Extract the [X, Y] coordinate from the center of the cell holding the provided text.  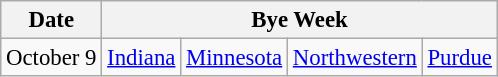
Minnesota [234, 58]
Northwestern [356, 58]
October 9 [52, 58]
Date [52, 20]
Purdue [460, 58]
Bye Week [300, 20]
Indiana [142, 58]
